For the text-containing cell, return its midpoint in [x, y] coordinate format. 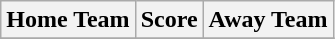
Away Team [268, 20]
Home Team [68, 20]
Score [169, 20]
